Capture the cell that displays the provided text and extract its [x, y] central coordinate. 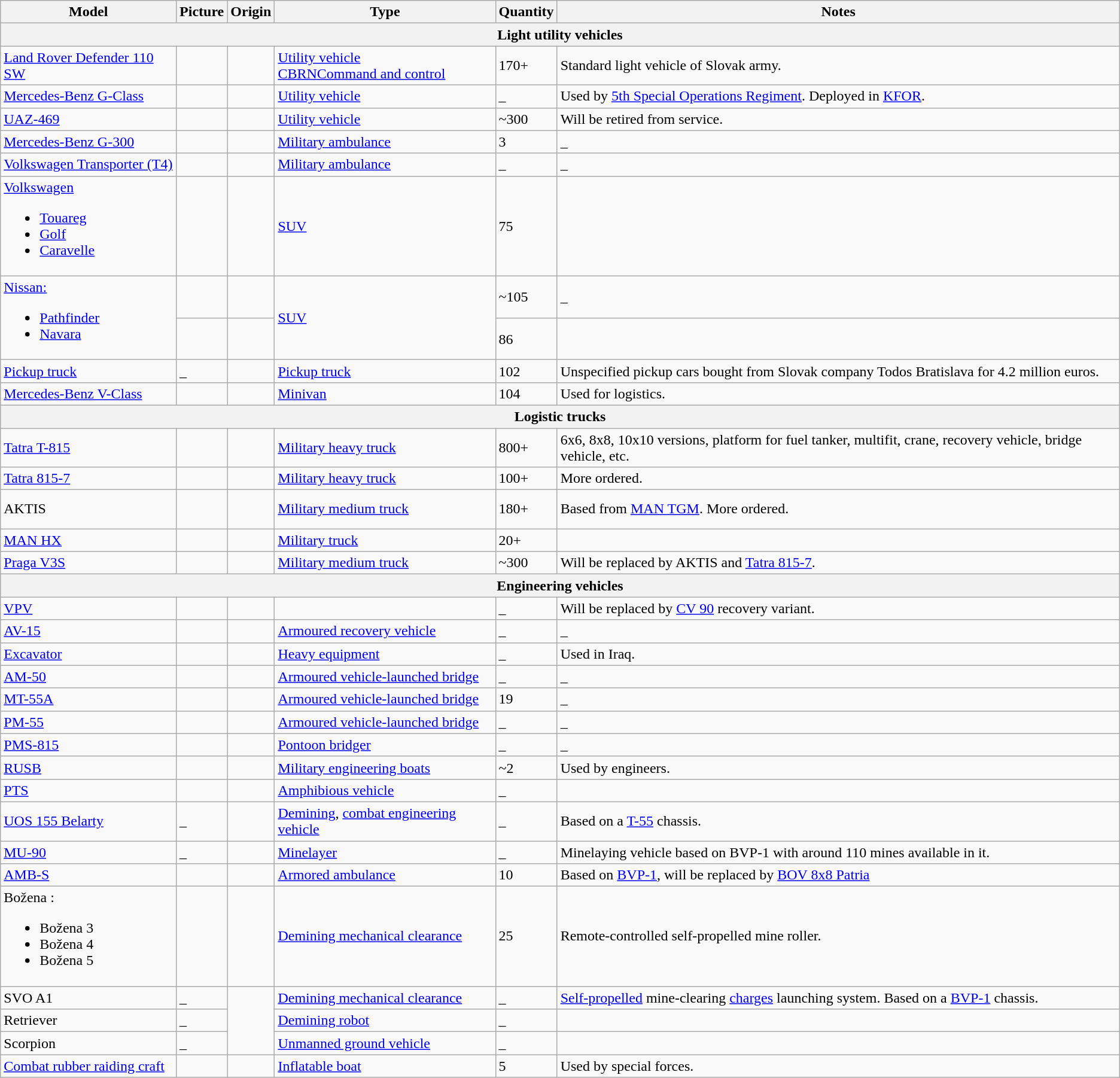
PMS-815 [89, 745]
More ordered. [838, 479]
10 [526, 875]
Will be replaced by CV 90 recovery variant. [838, 608]
Quantity [526, 12]
Self-propelled mine-clearing charges launching system. Based on a BVP-1 chassis. [838, 998]
Volkswagen Transporter (T4) [89, 165]
20+ [526, 540]
Used by 5th Special Operations Regiment. Deployed in KFOR. [838, 96]
Armoured recovery vehicle [385, 631]
Used by engineers. [838, 768]
Picture [202, 12]
RUSB [89, 768]
Combat rubber raiding craft [89, 1066]
25 [526, 937]
Based on BVP-1, will be replaced by BOV 8x8 Patria [838, 875]
Excavator [89, 654]
Minelaying vehicle based on BVP-1 with around 110 mines available in it. [838, 852]
180+ [526, 510]
AM-50 [89, 677]
Military truck [385, 540]
Light utility vehicles [560, 35]
800+ [526, 447]
AKTIS [89, 510]
86 [526, 339]
VPV [89, 608]
AV-15 [89, 631]
Tatra 815-7 [89, 479]
Will be retired from service. [838, 119]
Božena :Božena 3Božena 4Božena 5 [89, 937]
AMB-S [89, 875]
Used for logistics. [838, 394]
Model [89, 12]
~105 [526, 297]
~2 [526, 768]
Mercedes-Benz V-Class [89, 394]
Armored ambulance [385, 875]
5 [526, 1066]
Pontoon bridger [385, 745]
Logistic trucks [560, 416]
Origin [251, 12]
Demining robot [385, 1021]
Engineering vehicles [560, 586]
Amphibious vehicle [385, 790]
Mercedes-Benz G-Class [89, 96]
100+ [526, 479]
19 [526, 699]
Inflatable boat [385, 1066]
Retriever [89, 1021]
PM-55 [89, 722]
Type [385, 12]
Unmanned ground vehicle [385, 1043]
MU-90 [89, 852]
Used in Iraq. [838, 654]
VolkswagenTouaregGolfCaravelle [89, 226]
75 [526, 226]
Nissan:PathfinderNavara [89, 318]
Standard light vehicle of Slovak army. [838, 66]
Utility vehicleCBRNCommand and control [385, 66]
Mercedes-Benz G-300 [89, 142]
102 [526, 371]
MT-55A [89, 699]
170+ [526, 66]
Will be replaced by AKTIS and Tatra 815-7. [838, 563]
Used by special forces. [838, 1066]
Praga V3S [89, 563]
Remote-controlled self-propelled mine roller. [838, 937]
3 [526, 142]
Based on a T-55 chassis. [838, 821]
UAZ-469 [89, 119]
Military engineering boats [385, 768]
Minivan [385, 394]
MAN HX [89, 540]
Land Rover Defender 110 SW [89, 66]
SVO A1 [89, 998]
Unspecified pickup cars bought from Slovak company Todos Bratislava for 4.2 million euros. [838, 371]
Based from MAN TGM. More ordered. [838, 510]
Scorpion [89, 1043]
Minelayer [385, 852]
Heavy equipment [385, 654]
Tatra T-815 [89, 447]
Demining, combat engineering vehicle [385, 821]
6x6, 8x8, 10x10 versions, platform for fuel tanker, multifit, crane, recovery vehicle, bridge vehicle, etc. [838, 447]
104 [526, 394]
PTS [89, 790]
UOS 155 Belarty [89, 821]
Notes [838, 12]
